From the cell containing the given text, extract its center point as [x, y] coordinate. 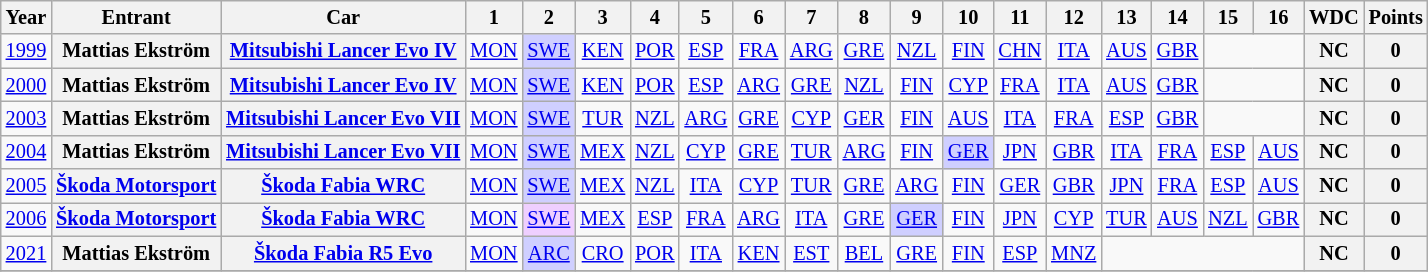
10 [968, 17]
ARC [548, 253]
2004 [26, 152]
Year [26, 17]
13 [1126, 17]
EST [812, 253]
11 [1020, 17]
CHN [1020, 51]
5 [706, 17]
MNZ [1074, 253]
4 [654, 17]
Points [1396, 17]
6 [758, 17]
Car [343, 17]
8 [864, 17]
2003 [26, 118]
WDC [1334, 17]
Entrant [136, 17]
12 [1074, 17]
3 [602, 17]
CRO [602, 253]
15 [1228, 17]
2021 [26, 253]
1999 [26, 51]
2000 [26, 85]
9 [916, 17]
2005 [26, 186]
1 [494, 17]
14 [1178, 17]
2006 [26, 219]
16 [1279, 17]
7 [812, 17]
Škoda Fabia R5 Evo [343, 253]
BEL [864, 253]
2 [548, 17]
